Identify which cell holds the provided text, then report its (x, y) central coordinate. 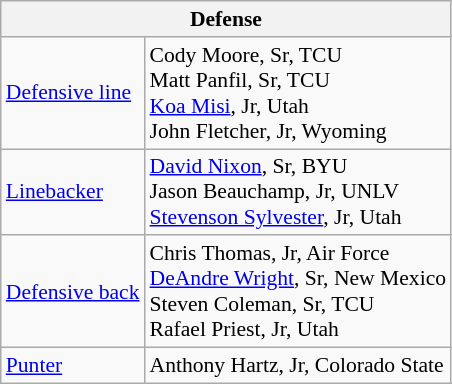
Chris Thomas, Jr, Air ForceDeAndre Wright, Sr, New MexicoSteven Coleman, Sr, TCURafael Priest, Jr, Utah (298, 292)
Punter (73, 366)
David Nixon, Sr, BYUJason Beauchamp, Jr, UNLVStevenson Sylvester, Jr, Utah (298, 192)
Defensive back (73, 292)
Cody Moore, Sr, TCUMatt Panfil, Sr, TCUKoa Misi, Jr, UtahJohn Fletcher, Jr, Wyoming (298, 93)
Defensive line (73, 93)
Defense (226, 19)
Linebacker (73, 192)
Anthony Hartz, Jr, Colorado State (298, 366)
